Scan for the cell matching the given text and deliver its [x, y] coordinate at center. 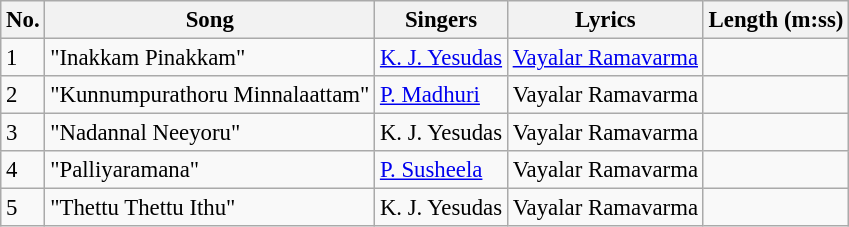
3 [23, 133]
Lyrics [605, 20]
"Nadannal Neeyoru" [210, 133]
P. Madhuri [442, 95]
4 [23, 170]
"Inakkam Pinakkam" [210, 58]
"Palliyaramana" [210, 170]
5 [23, 208]
Song [210, 20]
Length (m:ss) [776, 20]
1 [23, 58]
P. Susheela [442, 170]
"Thettu Thettu Ithu" [210, 208]
Singers [442, 20]
2 [23, 95]
No. [23, 20]
"Kunnumpurathoru Minnalaattam" [210, 95]
